Identify which cell holds the provided text, then report its (x, y) central coordinate. 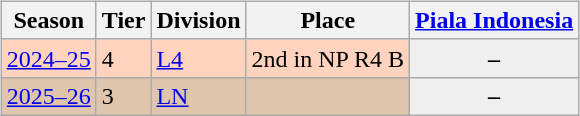
Piala Indonesia (494, 20)
Tier (124, 20)
3 (124, 96)
2nd in NP R4 B (328, 58)
L4 (198, 58)
2025–26 (48, 96)
2024–25 (48, 58)
LN (198, 96)
Place (328, 20)
4 (124, 58)
Season (48, 20)
Division (198, 20)
